Pinpoint the cell where the given text exists, returning its [X, Y] midpoint coordinate. 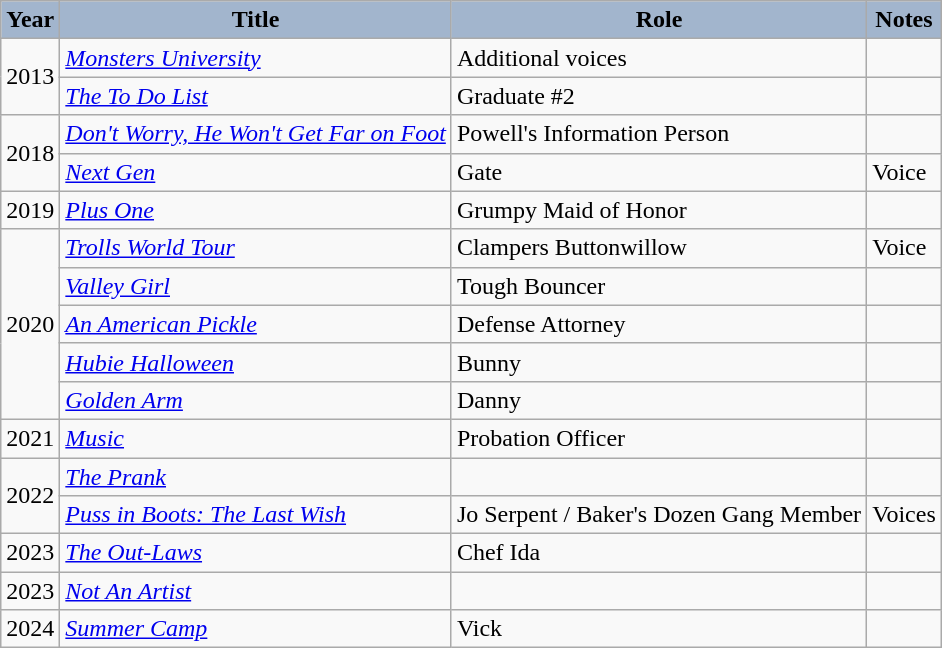
2021 [30, 438]
Voices [904, 515]
Additional voices [658, 58]
Year [30, 20]
Powell's Information Person [658, 134]
2019 [30, 210]
Danny [658, 400]
Not An Artist [256, 591]
Summer Camp [256, 629]
Jo Serpent / Baker's Dozen Gang Member [658, 515]
2013 [30, 77]
The To Do List [256, 96]
The Prank [256, 477]
Tough Bouncer [658, 286]
Next Gen [256, 172]
An American Pickle [256, 324]
Title [256, 20]
Gate [658, 172]
Hubie Halloween [256, 362]
Plus One [256, 210]
Probation Officer [658, 438]
Grumpy Maid of Honor [658, 210]
Clampers Buttonwillow [658, 248]
2018 [30, 153]
Valley Girl [256, 286]
Puss in Boots: The Last Wish [256, 515]
Trolls World Tour [256, 248]
Chef Ida [658, 553]
Golden Arm [256, 400]
Role [658, 20]
The Out-Laws [256, 553]
Bunny [658, 362]
2024 [30, 629]
Graduate #2 [658, 96]
Vick [658, 629]
Don't Worry, He Won't Get Far on Foot [256, 134]
2022 [30, 496]
Monsters University [256, 58]
Defense Attorney [658, 324]
Music [256, 438]
Notes [904, 20]
2020 [30, 324]
